Provide the (x, y) coordinate of the cell's center where the given text is located.  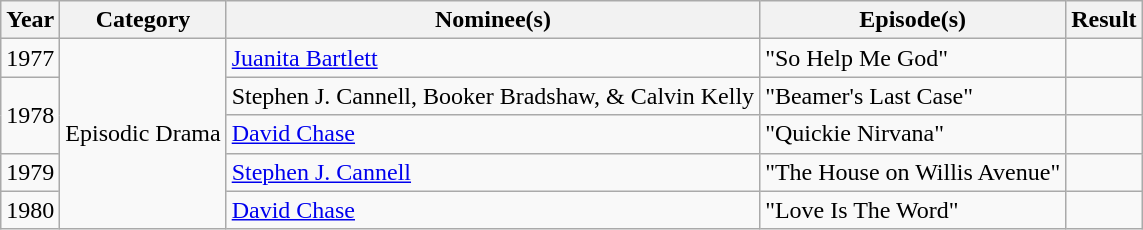
"The House on Willis Avenue" (913, 172)
1977 (30, 58)
Nominee(s) (492, 20)
"Beamer's Last Case" (913, 96)
1979 (30, 172)
1980 (30, 210)
Stephen J. Cannell (492, 172)
Category (143, 20)
Result (1104, 20)
Juanita Bartlett (492, 58)
1978 (30, 115)
"Quickie Nirvana" (913, 134)
Episodic Drama (143, 134)
"Love Is The Word" (913, 210)
Stephen J. Cannell, Booker Bradshaw, & Calvin Kelly (492, 96)
Episode(s) (913, 20)
Year (30, 20)
"So Help Me God" (913, 58)
